Search for the cell housing the specified text and yield its [x, y] center coordinate. 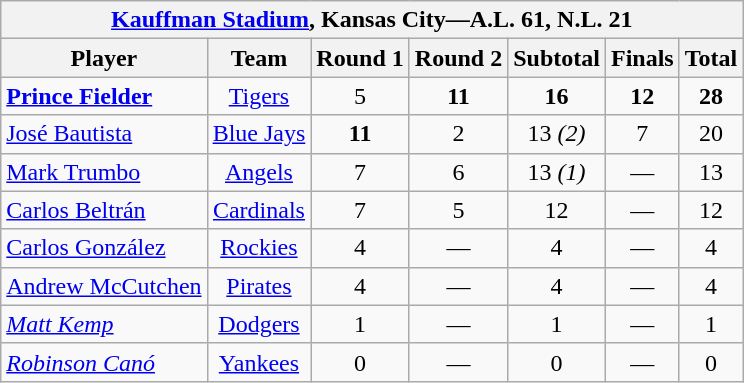
Dodgers [259, 324]
Team [259, 58]
16 [557, 96]
28 [711, 96]
Prince Fielder [104, 96]
Blue Jays [259, 134]
6 [458, 172]
Round 2 [458, 58]
20 [711, 134]
Subtotal [557, 58]
Yankees [259, 362]
Finals [642, 58]
13 [711, 172]
Matt Kemp [104, 324]
Robinson Canó [104, 362]
Total [711, 58]
2 [458, 134]
Andrew McCutchen [104, 286]
Mark Trumbo [104, 172]
Carlos González [104, 248]
Cardinals [259, 210]
Kauffman Stadium, Kansas City—A.L. 61, N.L. 21 [372, 20]
Rockies [259, 248]
13 (2) [557, 134]
13 (1) [557, 172]
José Bautista [104, 134]
Angels [259, 172]
Player [104, 58]
Round 1 [360, 58]
Carlos Beltrán [104, 210]
Pirates [259, 286]
Tigers [259, 96]
